From the cell containing the given text, extract its center point as [X, Y] coordinate. 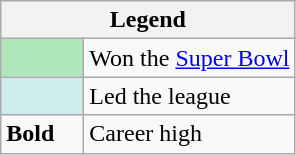
Led the league [190, 96]
Bold [42, 134]
Career high [190, 134]
Legend [148, 20]
Won the Super Bowl [190, 58]
